Output the (x, y) coordinate of the center of the cell containing the given text.  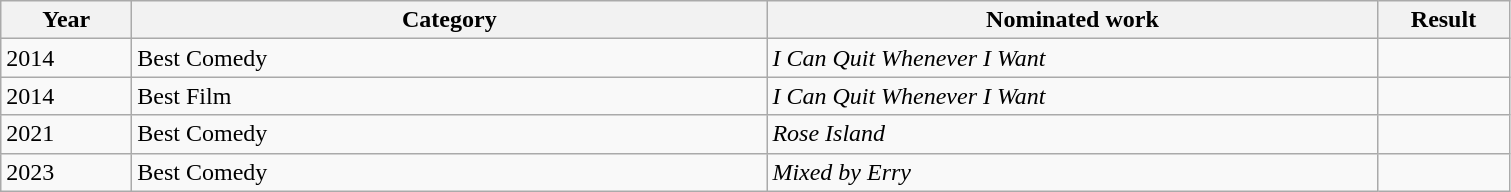
2021 (66, 134)
Mixed by Erry (1072, 172)
Rose Island (1072, 134)
2023 (66, 172)
Year (66, 20)
Nominated work (1072, 20)
Category (450, 20)
Result (1444, 20)
Best Film (450, 96)
